For the text-containing cell, return its midpoint in [X, Y] coordinate format. 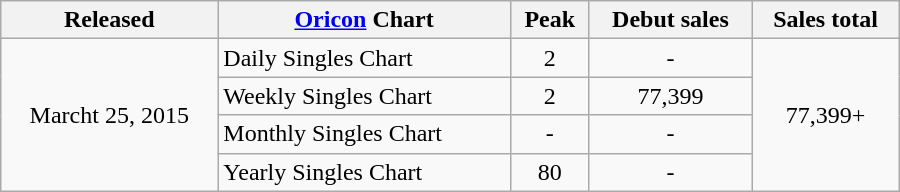
Debut sales [670, 20]
77,399 [670, 96]
Yearly Singles Chart [364, 172]
Peak [550, 20]
80 [550, 172]
Marcht 25, 2015 [110, 115]
Oricon Chart [364, 20]
Monthly Singles Chart [364, 134]
Sales total [826, 20]
77,399+ [826, 115]
Daily Singles Chart [364, 58]
Released [110, 20]
Weekly Singles Chart [364, 96]
